Return [X, Y] of the center of cell containing provided text 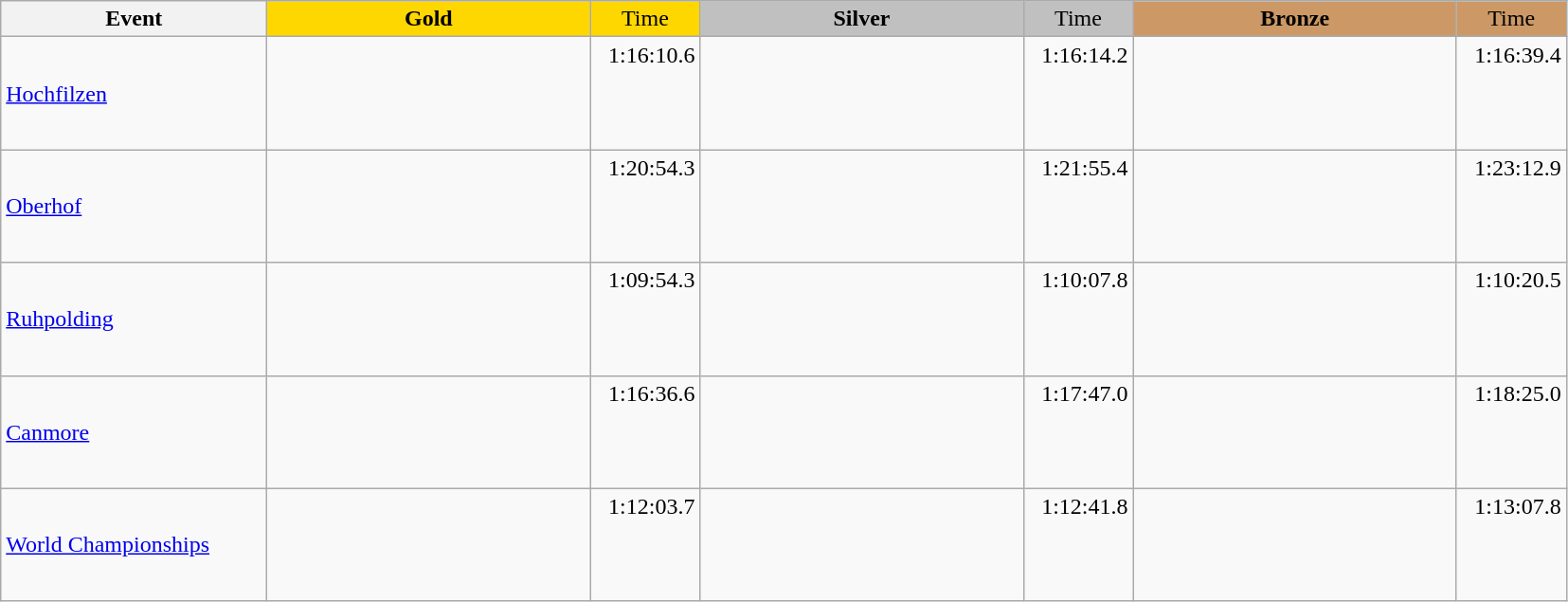
World Championships [135, 544]
1:13:07.8 [1511, 544]
1:16:14.2 [1078, 93]
Event [135, 19]
1:09:54.3 [645, 319]
Oberhof [135, 207]
1:12:41.8 [1078, 544]
1:20:54.3 [645, 207]
1:17:47.0 [1078, 432]
1:12:03.7 [645, 544]
1:21:55.4 [1078, 207]
Gold [428, 19]
Canmore [135, 432]
Bronze [1294, 19]
Silver [862, 19]
Ruhpolding [135, 319]
1:18:25.0 [1511, 432]
1:10:07.8 [1078, 319]
1:16:10.6 [645, 93]
1:23:12.9 [1511, 207]
Hochfilzen [135, 93]
1:10:20.5 [1511, 319]
1:16:39.4 [1511, 93]
1:16:36.6 [645, 432]
